Identify which cell holds the provided text, then report its [X, Y] central coordinate. 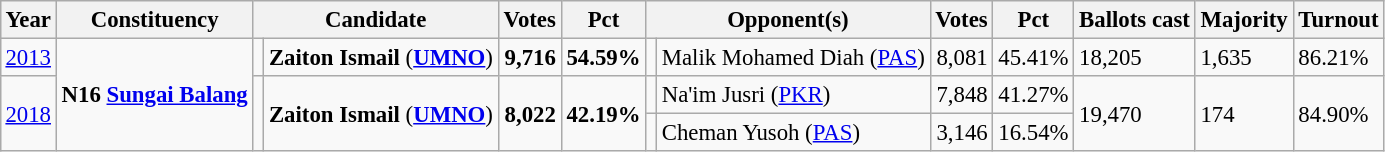
86.21% [1338, 57]
1,635 [1244, 57]
174 [1244, 114]
42.19% [604, 114]
45.41% [1034, 57]
Year [28, 20]
Opponent(s) [788, 20]
8,081 [962, 57]
19,470 [1134, 114]
9,716 [530, 57]
54.59% [604, 57]
41.27% [1034, 95]
N16 Sungai Balang [154, 94]
7,848 [962, 95]
Cheman Yusoh (PAS) [793, 133]
2013 [28, 57]
Malik Mohamed Diah (PAS) [793, 57]
Majority [1244, 20]
Na'im Jusri (PKR) [793, 95]
16.54% [1034, 133]
Candidate [376, 20]
Turnout [1338, 20]
Constituency [154, 20]
Ballots cast [1134, 20]
84.90% [1338, 114]
18,205 [1134, 57]
2018 [28, 114]
3,146 [962, 133]
8,022 [530, 114]
